Detect which cell encompasses the target text, then output its (X, Y) center coordinate. 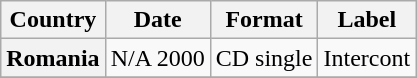
Country (53, 20)
Label (367, 20)
CD single (264, 58)
N/A 2000 (158, 58)
Romania (53, 58)
Format (264, 20)
Date (158, 20)
Intercont (367, 58)
